Capture the cell that displays the provided text and extract its [x, y] central coordinate. 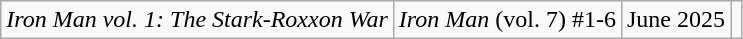
Iron Man (vol. 7) #1-6 [507, 20]
Iron Man vol. 1: The Stark-Roxxon War [198, 20]
June 2025 [676, 20]
